Locate the cell with the specified text and output its (x, y) center coordinate. 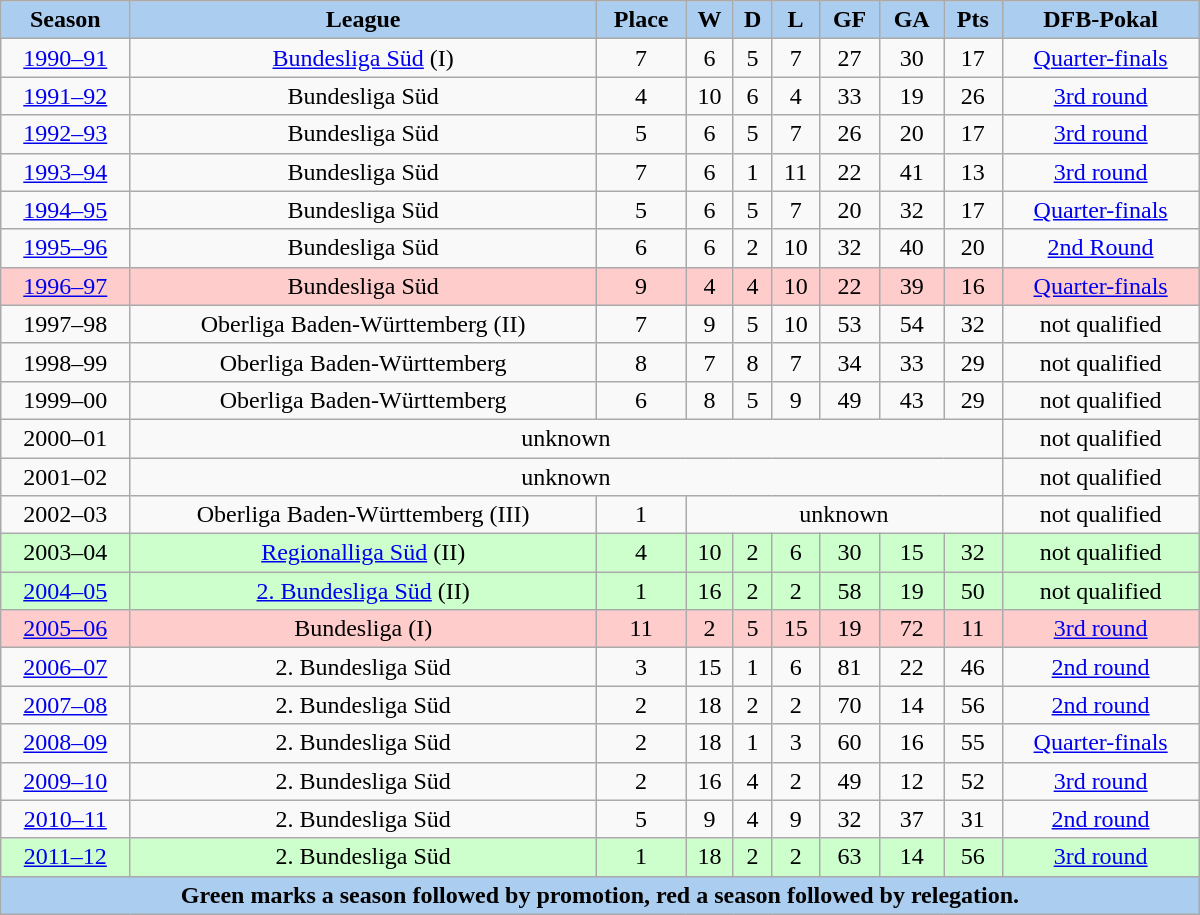
50 (973, 591)
2008–09 (66, 743)
Regionalliga Süd (II) (364, 553)
1992–93 (66, 134)
81 (849, 667)
55 (973, 743)
Pts (973, 20)
46 (973, 667)
2000–01 (66, 438)
43 (912, 400)
Bundesliga (I) (364, 629)
GA (912, 20)
2011–12 (66, 857)
34 (849, 362)
1998–99 (66, 362)
58 (849, 591)
2009–10 (66, 781)
2001–02 (66, 477)
72 (912, 629)
Green marks a season followed by promotion, red a season followed by relegation. (600, 895)
63 (849, 857)
40 (912, 248)
13 (973, 172)
2004–05 (66, 591)
W (710, 20)
2006–07 (66, 667)
DFB-Pokal (1100, 20)
Place (642, 20)
2nd Round (1100, 248)
Oberliga Baden-Württemberg (II) (364, 324)
Oberliga Baden-Württemberg (III) (364, 515)
L (796, 20)
1997–98 (66, 324)
2005–06 (66, 629)
D (752, 20)
2010–11 (66, 819)
2002–03 (66, 515)
70 (849, 705)
1993–94 (66, 172)
1996–97 (66, 286)
41 (912, 172)
31 (973, 819)
39 (912, 286)
54 (912, 324)
1995–96 (66, 248)
1991–92 (66, 96)
1994–95 (66, 210)
2003–04 (66, 553)
Season (66, 20)
Bundesliga Süd (I) (364, 58)
League (364, 20)
1999–00 (66, 400)
2007–08 (66, 705)
27 (849, 58)
37 (912, 819)
1990–91 (66, 58)
12 (912, 781)
60 (849, 743)
52 (973, 781)
53 (849, 324)
GF (849, 20)
2. Bundesliga Süd (II) (364, 591)
